Return the [x, y] coordinate for the center point of the cell that contains the specified text.  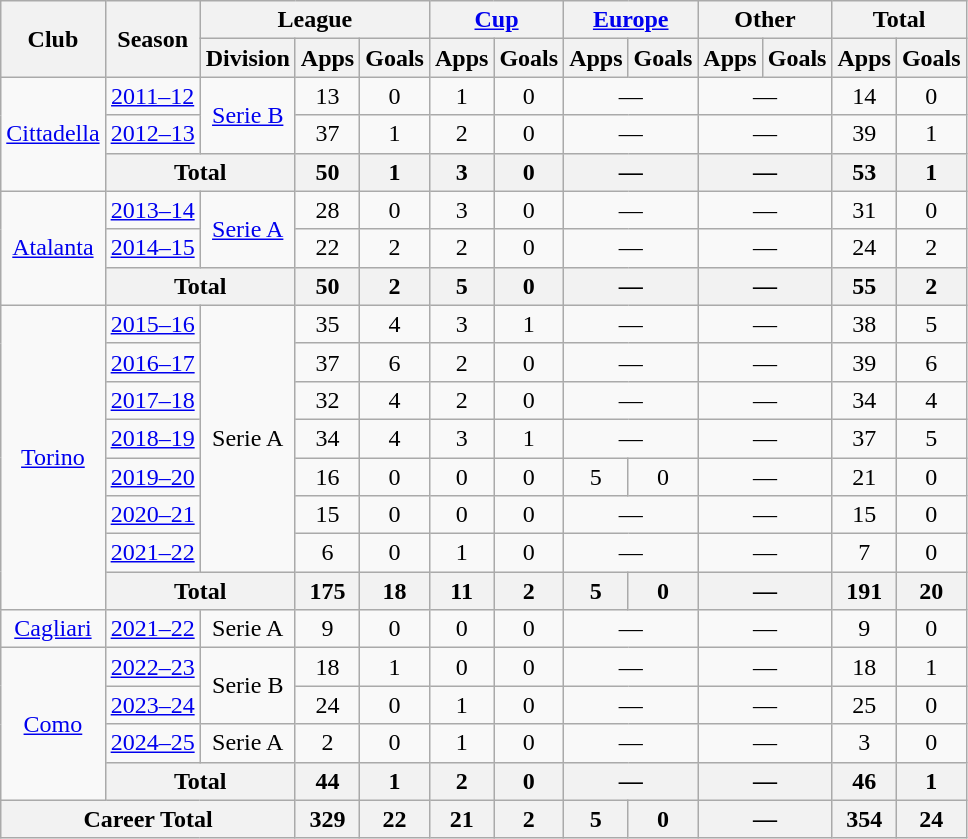
2024–25 [152, 743]
11 [461, 591]
2013–14 [152, 210]
2015–16 [152, 324]
Europe [631, 20]
Club [53, 39]
2018–19 [152, 438]
44 [327, 781]
14 [864, 96]
2017–18 [152, 400]
175 [327, 591]
32 [327, 400]
7 [864, 553]
2011–12 [152, 96]
Cittadella [53, 134]
2014–15 [152, 248]
Division [248, 58]
55 [864, 286]
2019–20 [152, 477]
Torino [53, 457]
Season [152, 39]
354 [864, 819]
Career Total [148, 819]
191 [864, 591]
Cagliari [53, 629]
13 [327, 96]
League [314, 20]
28 [327, 210]
2016–17 [152, 362]
53 [864, 172]
Cup [496, 20]
16 [327, 477]
2022–23 [152, 667]
2012–13 [152, 134]
35 [327, 324]
38 [864, 324]
46 [864, 781]
31 [864, 210]
2020–21 [152, 515]
Atalanta [53, 248]
Other [765, 20]
25 [864, 705]
2023–24 [152, 705]
20 [931, 591]
329 [327, 819]
Como [53, 724]
